For the text-containing cell, return its midpoint in [X, Y] coordinate format. 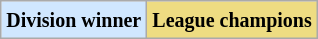
League champions [232, 20]
Division winner [74, 20]
